Search for the cell housing the specified text and yield its (X, Y) center coordinate. 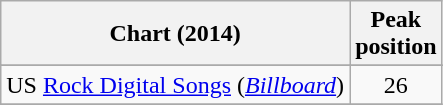
Chart (2014) (176, 34)
US Rock Digital Songs (Billboard) (176, 85)
Peakposition (396, 34)
26 (396, 85)
